Extract the [X, Y] coordinate from the center of the cell holding the provided text.  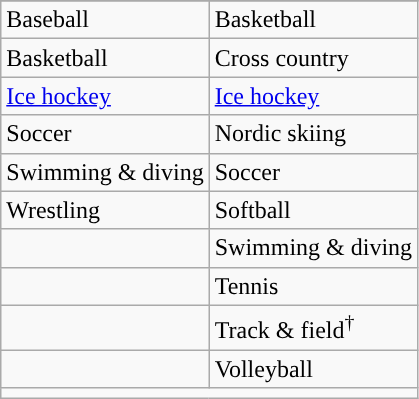
Track & field† [313, 328]
Baseball [105, 20]
Wrestling [105, 210]
Cross country [313, 58]
Volleyball [313, 369]
Nordic skiing [313, 134]
Softball [313, 210]
Tennis [313, 286]
